Return the (X, Y) coordinate for the center point of the cell that contains the specified text.  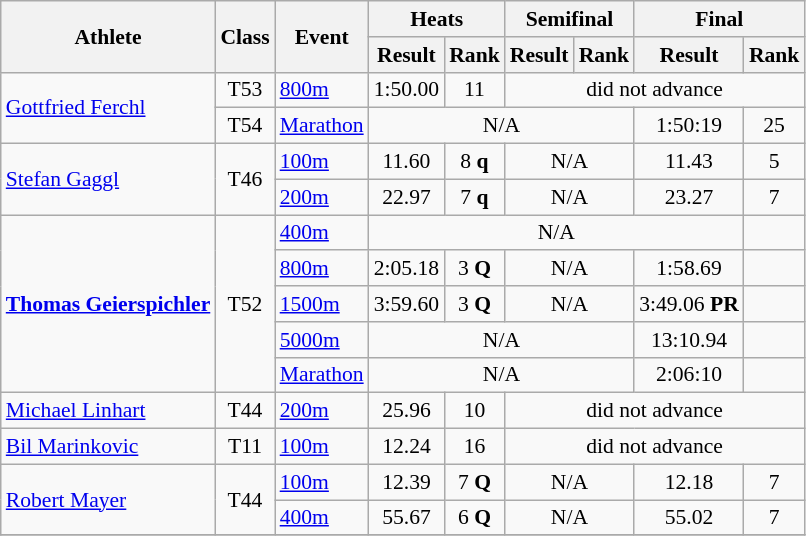
12.18 (689, 482)
2:06:10 (689, 375)
Semifinal (570, 19)
Bil Marinkovic (108, 447)
10 (474, 411)
Stefan Gaggl (108, 180)
3:49.06 PR (689, 304)
T54 (244, 126)
25.96 (406, 411)
13:10.94 (689, 340)
Thomas Geierspichler (108, 304)
Athlete (108, 36)
55.02 (689, 518)
25 (774, 126)
5000m (322, 340)
T46 (244, 180)
1:58.69 (689, 269)
Robert Mayer (108, 500)
Gottfried Ferchl (108, 108)
11 (474, 90)
12.24 (406, 447)
Michael Linhart (108, 411)
5 (774, 162)
8 q (474, 162)
1500m (322, 304)
T53 (244, 90)
Final (719, 19)
6 Q (474, 518)
2:05.18 (406, 269)
11.60 (406, 162)
16 (474, 447)
12.39 (406, 482)
Class (244, 36)
Event (322, 36)
Heats (437, 19)
22.97 (406, 197)
1:50:19 (689, 126)
55.67 (406, 518)
T52 (244, 304)
23.27 (689, 197)
11.43 (689, 162)
7 q (474, 197)
1:50.00 (406, 90)
T11 (244, 447)
7 Q (474, 482)
3:59.60 (406, 304)
